Locate the cell with the specified text and output its (x, y) center coordinate. 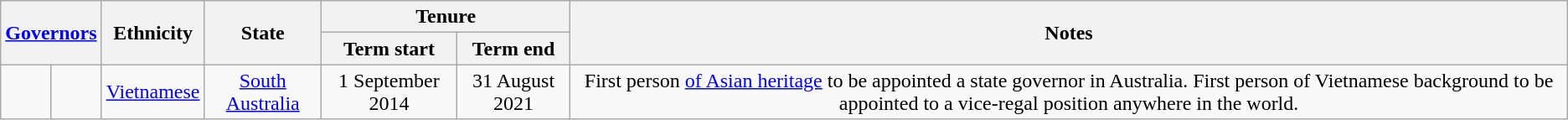
Ethnicity (152, 33)
Notes (1069, 33)
Term start (389, 49)
Tenure (446, 17)
State (263, 33)
South Australia (263, 92)
31 August 2021 (513, 92)
Vietnamese (152, 92)
Governors (51, 33)
Term end (513, 49)
1 September 2014 (389, 92)
